Search for the cell housing the specified text and yield its (x, y) center coordinate. 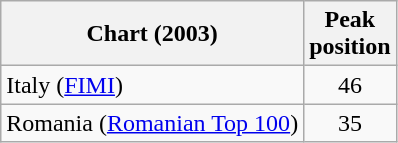
Peakposition (350, 34)
Chart (2003) (152, 34)
Romania (Romanian Top 100) (152, 123)
35 (350, 123)
46 (350, 85)
Italy (FIMI) (152, 85)
